Pinpoint the cell where the given text exists, returning its [x, y] midpoint coordinate. 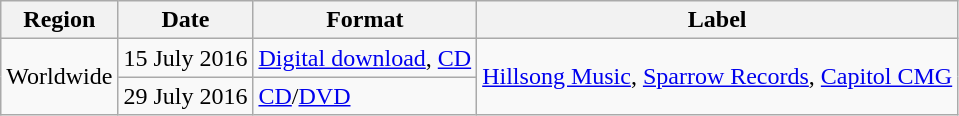
Date [186, 20]
29 July 2016 [186, 96]
Format [365, 20]
CD/DVD [365, 96]
Label [718, 20]
Worldwide [60, 77]
Hillsong Music, Sparrow Records, Capitol CMG [718, 77]
Digital download, CD [365, 58]
Region [60, 20]
15 July 2016 [186, 58]
